Extract the [X, Y] coordinate from the center of the cell holding the provided text.  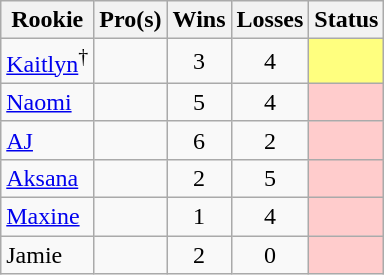
Rookie [48, 20]
Kaitlyn† [48, 62]
Wins [199, 20]
Maxine [48, 217]
Aksana [48, 178]
6 [199, 140]
AJ [48, 140]
Status [346, 20]
Jamie [48, 255]
Naomi [48, 102]
Pro(s) [130, 20]
Losses [270, 20]
1 [199, 217]
0 [270, 255]
3 [199, 62]
